Identify which cell holds the provided text, then report its [x, y] central coordinate. 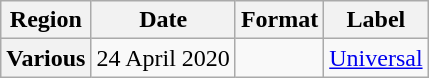
Date [163, 20]
Format [279, 20]
24 April 2020 [163, 58]
Universal [376, 58]
Various [46, 58]
Label [376, 20]
Region [46, 20]
